Determine the [x, y] coordinate at the center of the cell enclosing the given text.  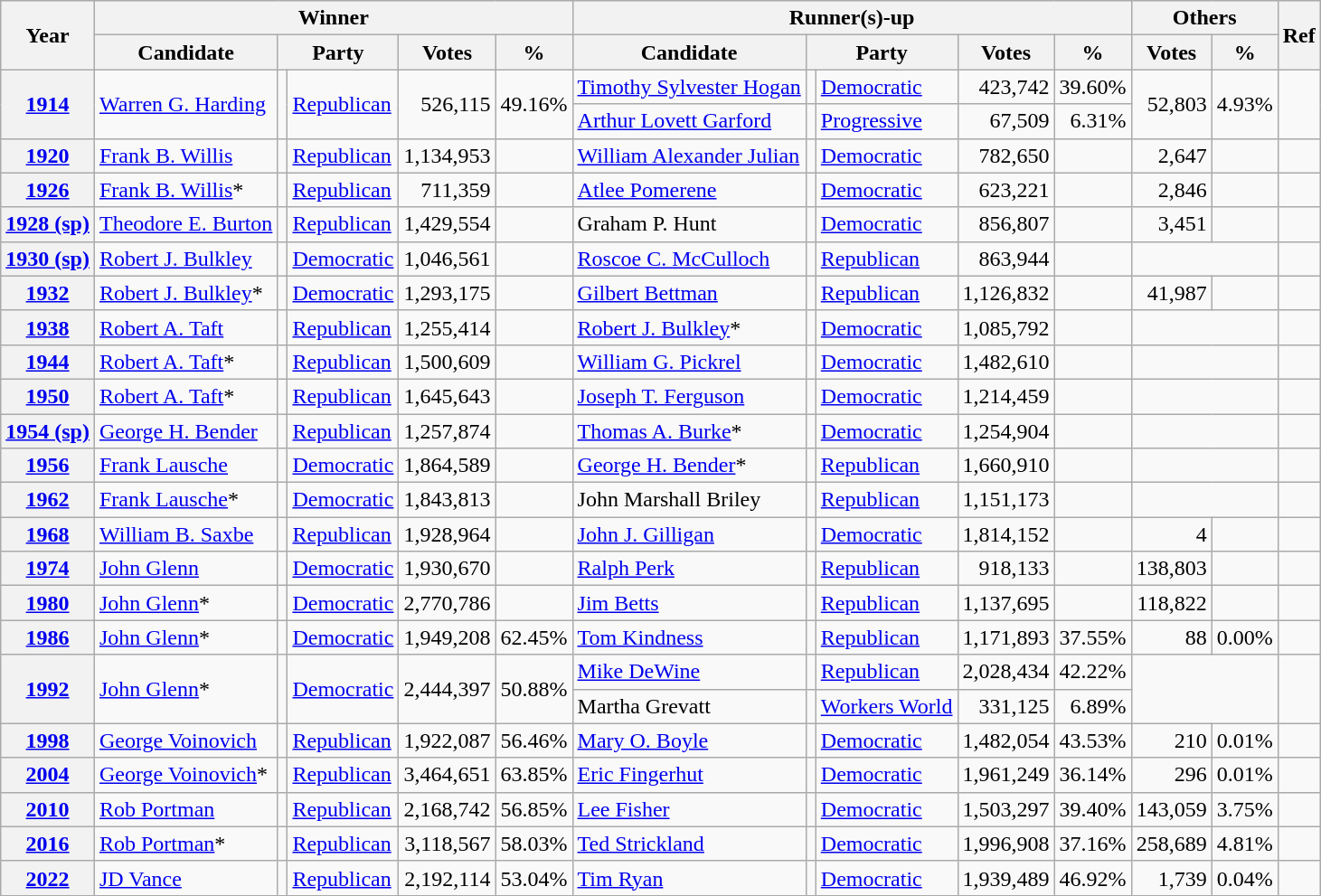
Tim Ryan [689, 878]
1,214,459 [1005, 396]
William B. Saxbe [185, 534]
Mike DeWine [689, 672]
Runner(s)-up [852, 18]
1,171,893 [1005, 637]
2,192,114 [447, 878]
56.46% [533, 740]
Tom Kindness [689, 637]
1968 [48, 534]
1,930,670 [447, 569]
331,125 [1005, 706]
63.85% [533, 775]
39.60% [1092, 87]
1980 [48, 603]
Frank Lausche [185, 466]
1,151,173 [1005, 500]
4.81% [1244, 844]
Workers World [886, 706]
2,647 [1172, 156]
2016 [48, 844]
3,118,567 [447, 844]
Timothy Sylvester Hogan [689, 87]
4 [1172, 534]
Eric Fingerhut [689, 775]
1,814,152 [1005, 534]
1938 [48, 327]
0.04% [1244, 878]
1914 [48, 104]
George Voinovich* [185, 775]
36.14% [1092, 775]
Warren G. Harding [185, 104]
41,987 [1172, 293]
0.00% [1244, 637]
3,464,651 [447, 775]
1,843,813 [447, 500]
William Alexander Julian [689, 156]
2022 [48, 878]
1,961,249 [1005, 775]
2,846 [1172, 190]
6.31% [1092, 121]
1944 [48, 362]
1,864,589 [447, 466]
Joseph T. Ferguson [689, 396]
2,770,786 [447, 603]
Progressive [886, 121]
210 [1172, 740]
Year [48, 35]
1986 [48, 637]
1,660,910 [1005, 466]
1950 [48, 396]
2,444,397 [447, 689]
1974 [48, 569]
711,359 [447, 190]
Ted Strickland [689, 844]
6.89% [1092, 706]
918,133 [1005, 569]
1,257,874 [447, 431]
2,168,742 [447, 809]
1,739 [1172, 878]
George H. Bender [185, 431]
Rob Portman* [185, 844]
Atlee Pomerene [689, 190]
Thomas A. Burke* [689, 431]
Graham P. Hunt [689, 224]
46.92% [1092, 878]
49.16% [533, 104]
1,137,695 [1005, 603]
Frank B. Willis* [185, 190]
1,949,208 [447, 637]
3,451 [1172, 224]
296 [1172, 775]
Theodore E. Burton [185, 224]
Frank B. Willis [185, 156]
1926 [48, 190]
1,429,554 [447, 224]
1,085,792 [1005, 327]
37.16% [1092, 844]
143,059 [1172, 809]
1,126,832 [1005, 293]
1,293,175 [447, 293]
1,928,964 [447, 534]
Martha Grevatt [689, 706]
43.53% [1092, 740]
Others [1204, 18]
37.55% [1092, 637]
88 [1172, 637]
623,221 [1005, 190]
67,509 [1005, 121]
Rob Portman [185, 809]
Ralph Perk [689, 569]
52,803 [1172, 104]
1,645,643 [447, 396]
1930 (sp) [48, 259]
39.40% [1092, 809]
2,028,434 [1005, 672]
1,922,087 [447, 740]
Frank Lausche* [185, 500]
62.45% [533, 637]
3.75% [1244, 809]
George H. Bender* [689, 466]
John J. Gilligan [689, 534]
2010 [48, 809]
William G. Pickrel [689, 362]
1928 (sp) [48, 224]
1,503,297 [1005, 809]
JD Vance [185, 878]
1998 [48, 740]
Winner [333, 18]
42.22% [1092, 672]
1954 (sp) [48, 431]
1,482,054 [1005, 740]
1962 [48, 500]
Gilbert Bettman [689, 293]
Robert A. Taft [185, 327]
258,689 [1172, 844]
Jim Betts [689, 603]
423,742 [1005, 87]
1992 [48, 689]
2004 [48, 775]
856,807 [1005, 224]
58.03% [533, 844]
782,650 [1005, 156]
John Glenn [185, 569]
1956 [48, 466]
138,803 [1172, 569]
1,500,609 [447, 362]
1,046,561 [447, 259]
1,134,953 [447, 156]
Roscoe C. McCulloch [689, 259]
George Voinovich [185, 740]
1932 [48, 293]
1,254,904 [1005, 431]
53.04% [533, 878]
118,822 [1172, 603]
Mary O. Boyle [689, 740]
1,255,414 [447, 327]
Ref [1298, 35]
1,996,908 [1005, 844]
863,944 [1005, 259]
4.93% [1244, 104]
50.88% [533, 689]
1,939,489 [1005, 878]
56.85% [533, 809]
1920 [48, 156]
Arthur Lovett Garford [689, 121]
526,115 [447, 104]
Lee Fisher [689, 809]
Robert J. Bulkley [185, 259]
1,482,610 [1005, 362]
John Marshall Briley [689, 500]
